Capture the cell that displays the provided text and extract its (x, y) central coordinate. 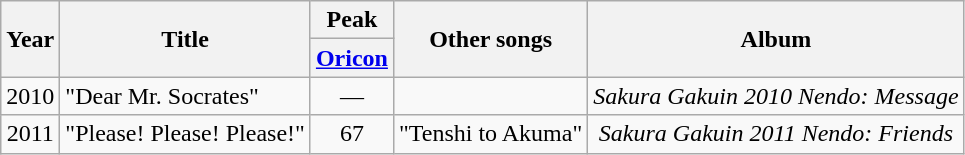
"Dear Mr. Socrates" (186, 96)
Sakura Gakuin 2010 Nendo: Message (776, 96)
Year (30, 39)
Album (776, 39)
2010 (30, 96)
Sakura Gakuin 2011 Nendo: Friends (776, 134)
2011 (30, 134)
Other songs (490, 39)
67 (352, 134)
Title (186, 39)
Peak (352, 20)
— (352, 96)
"Tenshi to Akuma" (490, 134)
Oricon (352, 58)
"Please! Please! Please!" (186, 134)
